Return the [x, y] coordinate for the center point of the cell that contains the specified text.  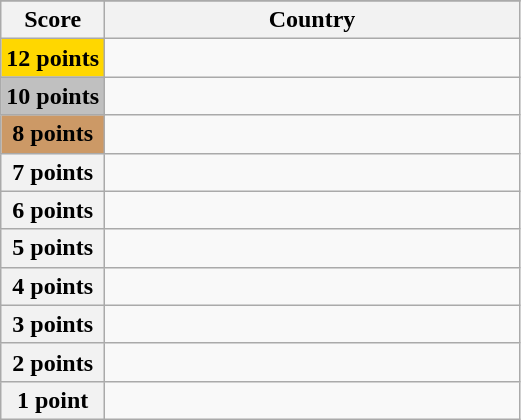
2 points [53, 362]
1 point [53, 400]
10 points [53, 96]
5 points [53, 248]
7 points [53, 172]
3 points [53, 324]
8 points [53, 134]
4 points [53, 286]
6 points [53, 210]
Country [312, 20]
12 points [53, 58]
Score [53, 20]
